Extract the [X, Y] coordinate from the center of the cell holding the provided text.  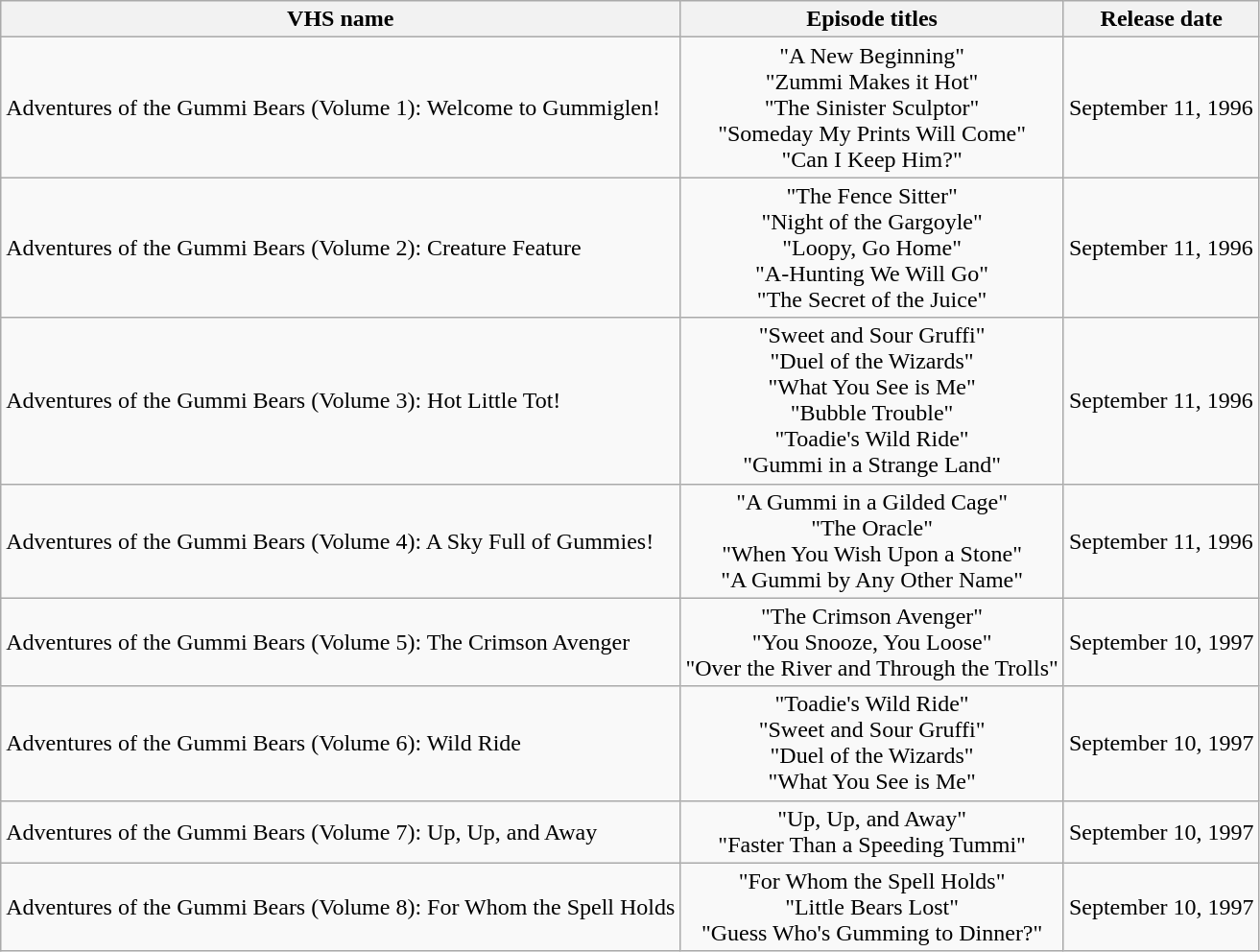
"For Whom the Spell Holds""Little Bears Lost""Guess Who's Gumming to Dinner?" [872, 907]
"A Gummi in a Gilded Cage""The Oracle""When You Wish Upon a Stone""A Gummi by Any Other Name" [872, 541]
"Sweet and Sour Gruffi""Duel of the Wizards""What You See is Me""Bubble Trouble""Toadie's Wild Ride""Gummi in a Strange Land" [872, 401]
Adventures of the Gummi Bears (Volume 6): Wild Ride [341, 743]
Adventures of the Gummi Bears (Volume 7): Up, Up, and Away [341, 831]
"The Fence Sitter""Night of the Gargoyle""Loopy, Go Home""A-Hunting We Will Go""The Secret of the Juice" [872, 248]
"The Crimson Avenger""You Snooze, You Loose""Over the River and Through the Trolls" [872, 642]
VHS name [341, 19]
Release date [1161, 19]
Adventures of the Gummi Bears (Volume 8): For Whom the Spell Holds [341, 907]
Episode titles [872, 19]
Adventures of the Gummi Bears (Volume 2): Creature Feature [341, 248]
"A New Beginning""Zummi Makes it Hot""The Sinister Sculptor""Someday My Prints Will Come""Can I Keep Him?" [872, 107]
Adventures of the Gummi Bears (Volume 1): Welcome to Gummiglen! [341, 107]
"Up, Up, and Away""Faster Than a Speeding Tummi" [872, 831]
Adventures of the Gummi Bears (Volume 3): Hot Little Tot! [341, 401]
"Toadie's Wild Ride""Sweet and Sour Gruffi""Duel of the Wizards""What You See is Me" [872, 743]
Adventures of the Gummi Bears (Volume 4): A Sky Full of Gummies! [341, 541]
Adventures of the Gummi Bears (Volume 5): The Crimson Avenger [341, 642]
